Capture the cell that displays the provided text and extract its (X, Y) central coordinate. 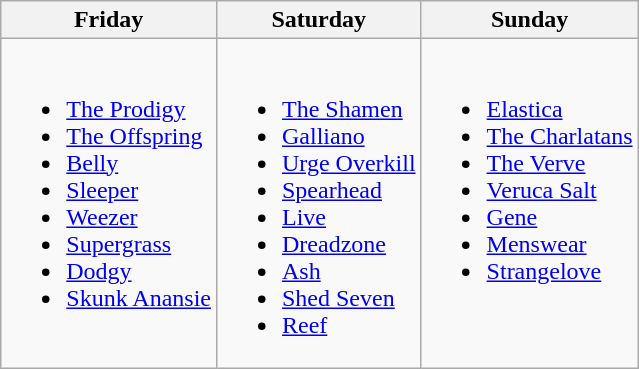
Friday (109, 20)
Sunday (530, 20)
The ShamenGallianoUrge OverkillSpearheadLiveDreadzoneAshShed SevenReef (318, 204)
ElasticaThe CharlatansThe VerveVeruca SaltGeneMenswearStrangelove (530, 204)
Saturday (318, 20)
The ProdigyThe OffspringBellySleeperWeezerSupergrassDodgySkunk Anansie (109, 204)
